Identify which cell holds the provided text, then report its [X, Y] central coordinate. 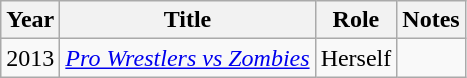
Role [356, 20]
Herself [356, 58]
Pro Wrestlers vs Zombies [188, 58]
Year [30, 20]
Notes [431, 20]
Title [188, 20]
2013 [30, 58]
